Identify which cell holds the provided text, then report its [X, Y] central coordinate. 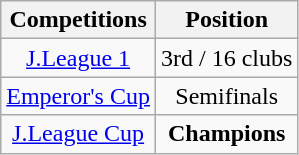
Competitions [78, 20]
3rd / 16 clubs [226, 58]
Champions [226, 134]
J.League 1 [78, 58]
Emperor's Cup [78, 96]
Semifinals [226, 96]
Position [226, 20]
J.League Cup [78, 134]
